Scan for the cell matching the given text and deliver its [X, Y] coordinate at center. 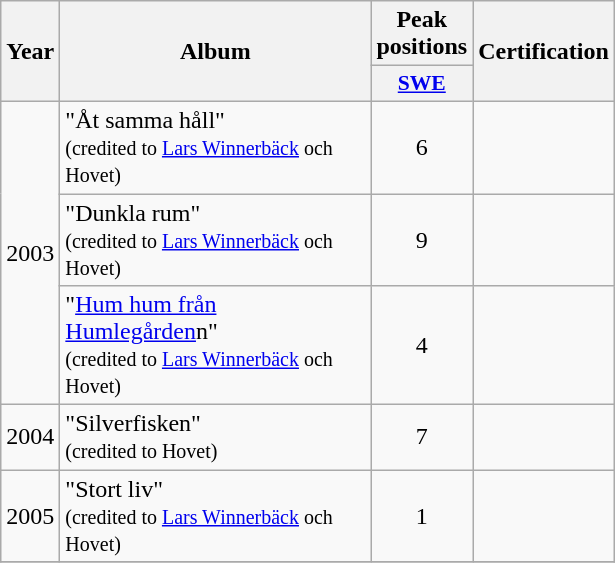
4 [422, 346]
"Dunkla rum" (credited to Lars Winnerbäck och Hovet) [216, 240]
9 [422, 240]
7 [422, 438]
Year [30, 52]
"Hum hum från Humlegårdenn" (credited to Lars Winnerbäck och Hovet) [216, 346]
2004 [30, 438]
Album [216, 52]
Peak positions [422, 34]
2003 [30, 252]
2005 [30, 516]
"Åt samma håll"(credited to Lars Winnerbäck och Hovet) [216, 147]
1 [422, 516]
SWE [422, 84]
"Silverfisken"(credited to Hovet) [216, 438]
Certification [544, 52]
6 [422, 147]
"Stort liv"(credited to Lars Winnerbäck och Hovet) [216, 516]
